Search for the cell housing the specified text and yield its (X, Y) center coordinate. 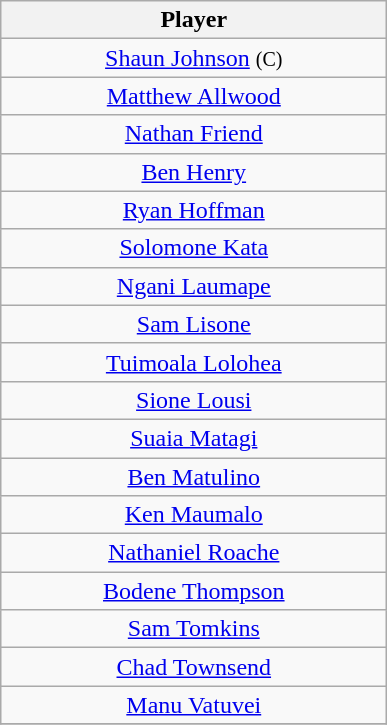
Solomone Kata (194, 248)
Suaia Matagi (194, 438)
Nathaniel Roache (194, 553)
Tuimoala Lolohea (194, 362)
Manu Vatuvei (194, 705)
Sione Lousi (194, 400)
Nathan Friend (194, 134)
Shaun Johnson (C) (194, 58)
Ryan Hoffman (194, 210)
Sam Lisone (194, 324)
Chad Townsend (194, 667)
Ken Maumalo (194, 515)
Ben Matulino (194, 477)
Player (194, 20)
Matthew Allwood (194, 96)
Sam Tomkins (194, 629)
Bodene Thompson (194, 591)
Ben Henry (194, 172)
Ngani Laumape (194, 286)
